Provide the [x, y] coordinate of the cell's center where the given text is located.  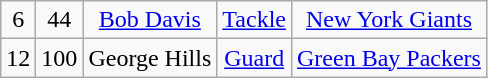
George Hills [150, 58]
New York Giants [388, 20]
Tackle [254, 20]
Bob Davis [150, 20]
6 [18, 20]
44 [60, 20]
12 [18, 58]
100 [60, 58]
Green Bay Packers [388, 58]
Guard [254, 58]
